For the text-containing cell, return its midpoint in (x, y) coordinate format. 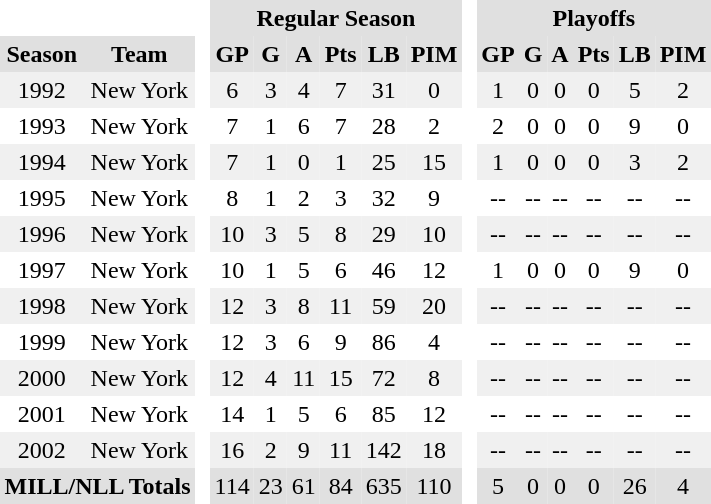
1996 (42, 234)
14 (232, 414)
1999 (42, 342)
2002 (42, 450)
Team (140, 54)
Playoffs (594, 18)
25 (384, 162)
61 (304, 486)
1994 (42, 162)
85 (384, 414)
142 (384, 450)
1992 (42, 90)
86 (384, 342)
16 (232, 450)
20 (434, 306)
1995 (42, 198)
110 (434, 486)
Season (42, 54)
32 (384, 198)
46 (384, 270)
26 (634, 486)
28 (384, 126)
114 (232, 486)
23 (270, 486)
29 (384, 234)
31 (384, 90)
MILL/NLL Totals (98, 486)
1997 (42, 270)
59 (384, 306)
84 (340, 486)
72 (384, 378)
2001 (42, 414)
1993 (42, 126)
Regular Season (336, 18)
18 (434, 450)
2000 (42, 378)
635 (384, 486)
1998 (42, 306)
